Capture the cell that displays the provided text and extract its (x, y) central coordinate. 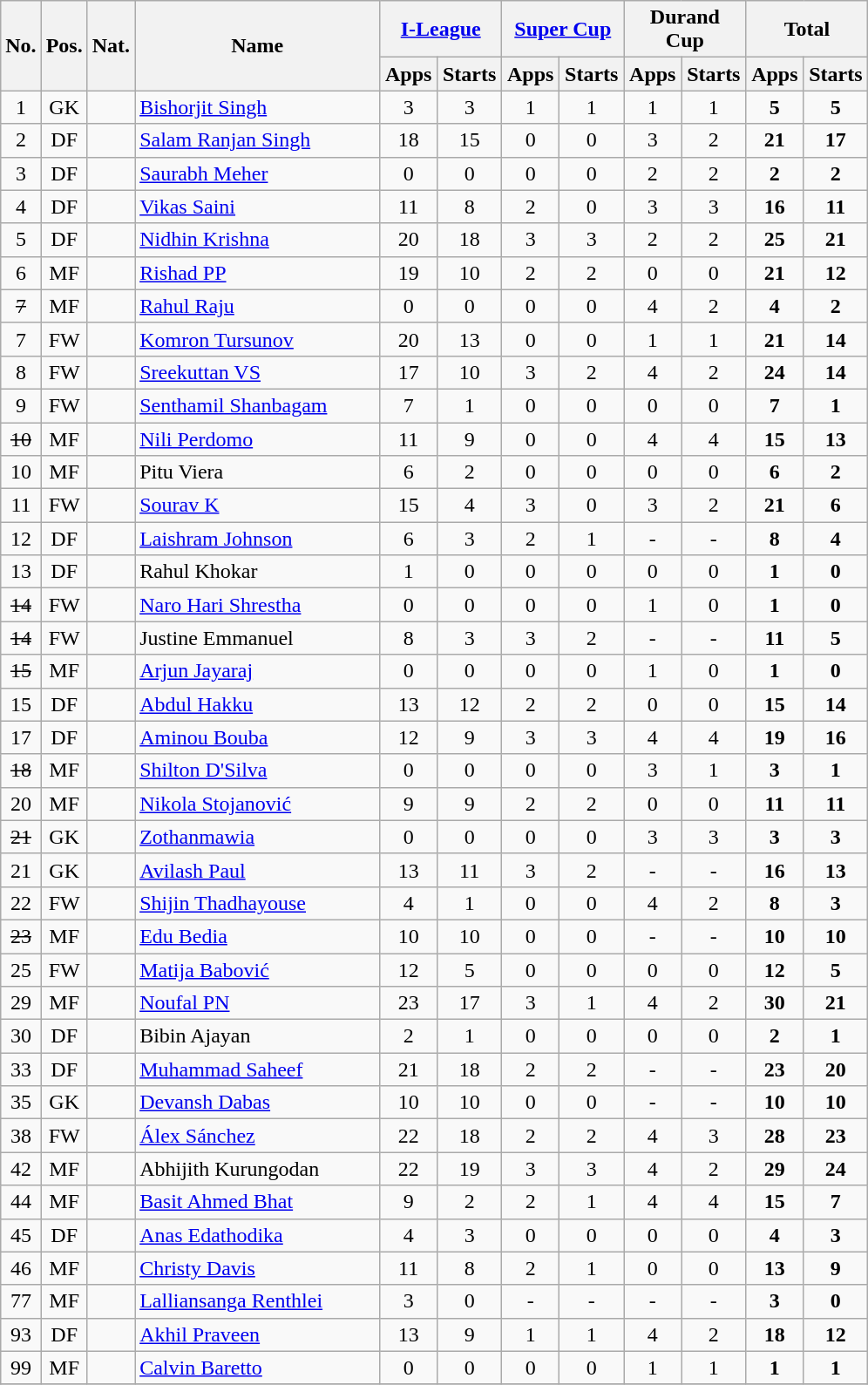
28 (775, 1136)
99 (21, 1368)
Álex Sánchez (258, 1136)
Shilton D'Silva (258, 771)
Senthamil Shanbagam (258, 405)
Edu Bedia (258, 936)
Salam Ranjan Singh (258, 140)
Nili Perdomo (258, 438)
No. (21, 45)
Laishram Johnson (258, 539)
Pitu Viera (258, 472)
Avilash Paul (258, 870)
Shijin Thadhayouse (258, 903)
44 (21, 1202)
Basit Ahmed Bhat (258, 1202)
Rishad PP (258, 273)
Naro Hari Shrestha (258, 605)
Sourav K (258, 506)
Vikas Saini (258, 207)
Nidhin Krishna (258, 240)
Abhijith Kurungodan (258, 1169)
Matija Babović (258, 970)
Justine Emmanuel (258, 638)
93 (21, 1334)
Rahul Raju (258, 306)
77 (21, 1301)
I-League (441, 30)
Muhammad Saheef (258, 1069)
Sreekuttan VS (258, 372)
Total (807, 30)
Calvin Baretto (258, 1368)
Arjun Jayaraj (258, 671)
Anas Edathodika (258, 1235)
38 (21, 1136)
Devansh Dabas (258, 1103)
42 (21, 1169)
Zothanmawia (258, 837)
33 (21, 1069)
Bishorjit Singh (258, 107)
46 (21, 1268)
Nat. (111, 45)
35 (21, 1103)
Noufal PN (258, 1003)
45 (21, 1235)
Akhil Praveen (258, 1334)
Abdul Hakku (258, 704)
Christy Davis (258, 1268)
Aminou Bouba (258, 737)
Pos. (64, 45)
Nikola Stojanović (258, 804)
Name (258, 45)
Bibin Ajayan (258, 1036)
Komron Tursunov (258, 339)
Saurabh Meher (258, 173)
Durand Cup (685, 30)
Lalliansanga Renthlei (258, 1301)
Super Cup (563, 30)
Rahul Khokar (258, 572)
